Return the (X, Y) coordinate for the center point of the cell that contains the specified text.  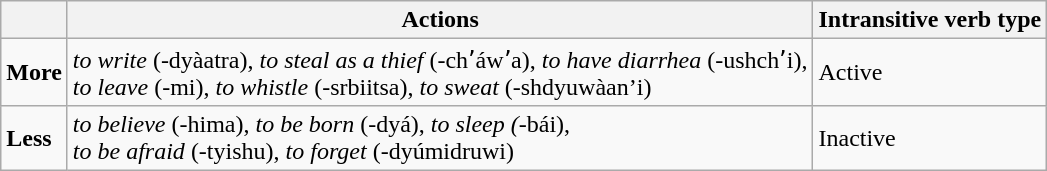
More (34, 72)
Intransitive verb type (930, 20)
Inactive (930, 138)
Less (34, 138)
Actions (440, 20)
to believe (-hima), to be born (-dyá), to sleep (-bái),to be afraid (-tyishu), to forget (-dyúmidruwi) (440, 138)
to write (-dyàatra), to steal as a thief (-chʼáwʼa), to have diarrhea (-ushchʼi),to leave (-mi), to whistle (-srbiitsa), to sweat (-shdyuwàan’i) (440, 72)
Active (930, 72)
